Return [x, y] of the center of cell containing provided text 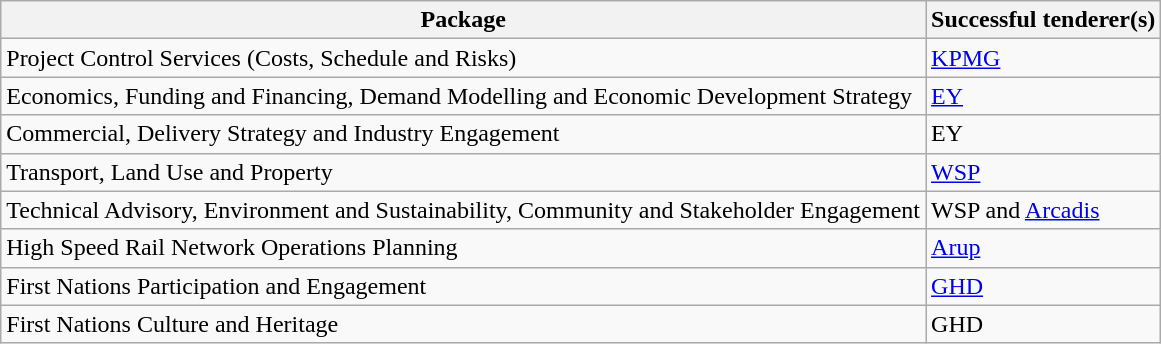
High Speed Rail Network Operations Planning [464, 248]
WSP and Arcadis [1044, 210]
Project Control Services (Costs, Schedule and Risks) [464, 58]
Transport, Land Use and Property [464, 172]
WSP [1044, 172]
First Nations Culture and Heritage [464, 324]
Arup [1044, 248]
First Nations Participation and Engagement [464, 286]
Technical Advisory, Environment and Sustainability, Community and Stakeholder Engagement [464, 210]
Economics, Funding and Financing, Demand Modelling and Economic Development Strategy [464, 96]
Commercial, Delivery Strategy and Industry Engagement [464, 134]
KPMG [1044, 58]
Successful tenderer(s) [1044, 20]
Package [464, 20]
